Scan for the cell matching the given text and deliver its [x, y] coordinate at center. 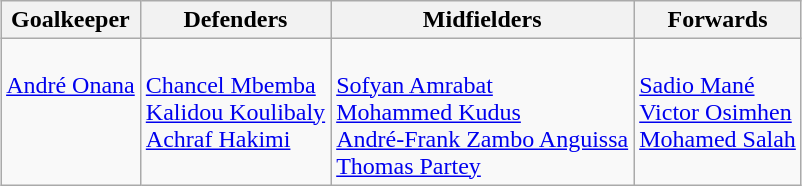
André Onana [71, 112]
Goalkeeper [71, 20]
Chancel Mbemba Kalidou Koulibaly Achraf Hakimi [235, 112]
Defenders [235, 20]
Sofyan Amrabat Mohammed Kudus André-Frank Zambo Anguissa Thomas Partey [482, 112]
Sadio Mané Victor Osimhen Mohamed Salah [718, 112]
Midfielders [482, 20]
Forwards [718, 20]
